Scan for the cell matching the given text and deliver its [x, y] coordinate at center. 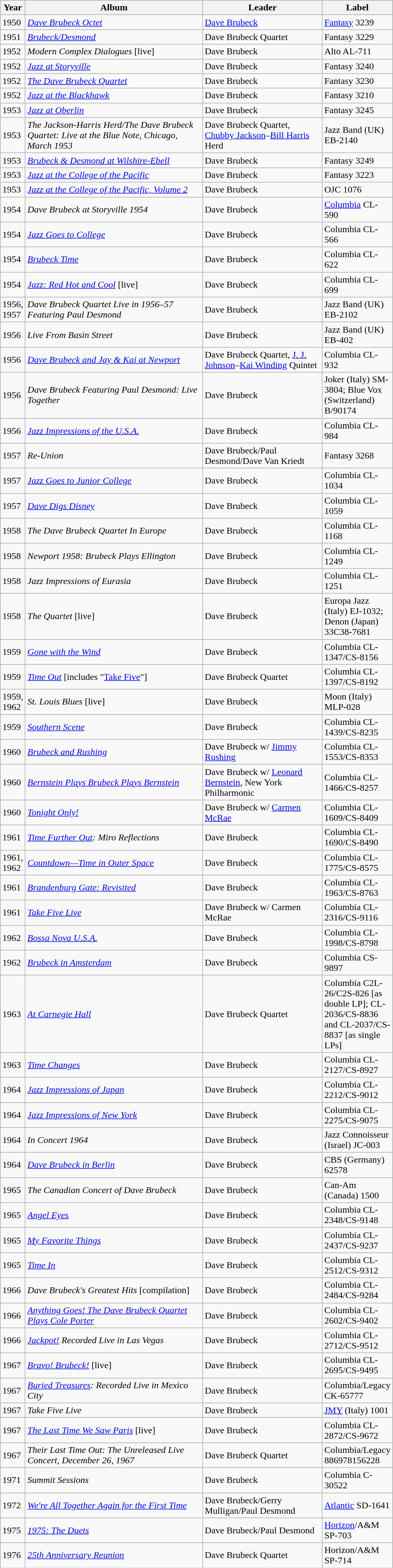
Dave Brubeck at Storyville 1954 [114, 209]
Columbia CL-2602/CS-9402 [358, 1315]
Jazz Band (UK) EB-2102 [358, 310]
Columbia CL-2127/CS-8927 [358, 1065]
Countdown—Time in Outer Space [114, 862]
Dave Brubeck and Jay & Kai at Newport [114, 360]
Angel Eyes [114, 1215]
Fantasy 3230 [358, 81]
Fantasy 3249 [358, 160]
Jazz Band (UK) EB-402 [358, 335]
Re-Union [114, 456]
Columbia/Legacy CK-65777 [358, 1391]
Fantasy 3240 [358, 66]
Their Last Time Out: The Unreleased Live Concert, December 26, 1967 [114, 1455]
Columbia CL-2712/CS-9512 [358, 1340]
Columbia CL-1251 [358, 581]
Columbia C2L-26/C2S-826 [as double LP]; CL-2036/CS-8836 and CL-2037/CS-8837 [as single LPs] [358, 1014]
Atlantic SD-1641 [358, 1505]
1961, 1962 [13, 862]
Jazz Impressions of New York [114, 1115]
At Carnegie Hall [114, 1014]
Buried Treasures: Recorded Live in Mexico City [114, 1391]
Time Further Out: Miro Reflections [114, 838]
Columbia CL-984 [358, 430]
Dave Digs Disney [114, 506]
Time Out [includes "Take Five"] [114, 677]
Time Changes [114, 1065]
Europa Jazz (Italy) EJ-1032; Denon (Japan) 33C38-7681 [358, 616]
Columbia CL-1998/CS-8798 [358, 938]
Dave Brubeck Quartet, J. J. Johnson–Kai Winding Quintet [262, 360]
Year [13, 8]
Columbia CL-1034 [358, 480]
Anything Goes! The Dave Brubeck Quartet Plays Cole Porter [114, 1315]
Label [358, 8]
Columbia CL-2275/CS-9075 [358, 1115]
Jazz at the College of the Pacific, Volume 2 [114, 189]
Columbia CL-1059 [358, 506]
Columbia C-30522 [358, 1480]
We're All Together Again for the First Time [114, 1505]
Columbia CL-1963/CS-8763 [358, 888]
Jazz Connoisseur (Israel) JC-003 [358, 1140]
Dave Brubeck/Gerry Mulligan/Paul Desmond [262, 1505]
Bossa Nova U.S.A. [114, 938]
Bernstein Plays Brubeck Plays Bernstein [114, 782]
Brubeck/Desmond [114, 37]
Columbia CL-2484/CS-9284 [358, 1290]
Tonight Only! [114, 812]
Columbia CL-1347/CS-8156 [358, 651]
Columbia CL-590 [358, 209]
Brubeck & Desmond at Wilshire-Ebell [114, 160]
Columbia CL-1439/CS-8235 [358, 727]
Moon (Italy) MLP-028 [358, 702]
Jazz Impressions of the U.S.A. [114, 430]
1956, 1957 [13, 310]
Dave Brubeck in Berlin [114, 1165]
Columbia CL-2437/CS-9237 [358, 1240]
Gone with the Wind [114, 651]
Dave Brubeck/Paul Desmond [262, 1531]
Dave Brubeck Quartet, Chubby Jackson–Bill Harris Herd [262, 135]
Columbia CL-1775/CS-8575 [358, 862]
Columbia CL-699 [358, 285]
Brubeck and Rushing [114, 752]
In Concert 1964 [114, 1140]
St. Louis Blues [live] [114, 702]
Dave Brubeck Octet [114, 22]
Columbia CL-2316/CS-9116 [358, 912]
Fantasy 3223 [358, 175]
Columbia CL-1690/CS-8490 [358, 838]
Fantasy 3239 [358, 22]
The Jackson-Harris Herd/The Dave Brubeck Quartet: Live at the Blue Note, Chicago, March 1953 [114, 135]
Fantasy 3268 [358, 456]
The Dave Brubeck Quartet [114, 81]
Jazz Impressions of Japan [114, 1089]
Horizon/A&M SP-703 [358, 1531]
Dave Brubeck Quartet Live in 1956–57 Featuring Paul Desmond [114, 310]
Brubeck in Amsterdam [114, 962]
Brandenburg Gate: Revisited [114, 888]
Columbia CL-2512/CS-9312 [358, 1265]
1951 [13, 37]
Columbia CL-1168 [358, 530]
Columbia CL-1466/CS-8257 [358, 782]
OJC 1076 [358, 189]
25th Anniversary Reunion [114, 1555]
1972 [13, 1505]
1959, 1962 [13, 702]
Time In [114, 1265]
Jackpot! Recorded Live in Las Vegas [114, 1340]
Columbia CS-9897 [358, 962]
Dave Brubeck's Greatest Hits [compilation] [114, 1290]
Columbia/Legacy 886978156228 [358, 1455]
Jazz at the Blackhawk [114, 95]
Dave Brubeck Featuring Paul Desmond: Live Together [114, 395]
Jazz Impressions of Eurasia [114, 581]
Jazz: Red Hot and Cool [live] [114, 285]
Columbia CL-1397/CS-8192 [358, 677]
Jazz at Storyville [114, 66]
The Canadian Concert of Dave Brubeck [114, 1190]
Joker (Italy) SM-3804; Blue Vox (Switzerland) B/90174 [358, 395]
The Quartet [live] [114, 616]
Dave Brubeck w/ Jimmy Rushing [262, 752]
1971 [13, 1480]
Dave Brubeck/Paul Desmond/Dave Van Kriedt [262, 456]
1975 [13, 1531]
Jazz at Oberlin [114, 110]
Leader [262, 8]
Summit Sessions [114, 1480]
Brubeck Time [114, 259]
Jazz at the College of the Pacific [114, 175]
Dave Brubeck w/ Leonard Bernstein, New York Philharmonic [262, 782]
Columbia CL-2695/CS-9495 [358, 1365]
1950 [13, 22]
Fantasy 3245 [358, 110]
Horizon/A&M SP-714 [358, 1555]
Columbia CL-2212/CS-9012 [358, 1089]
Bravo! Brubeck! [live] [114, 1365]
Columbia CL-1249 [358, 556]
Alto AL-711 [358, 52]
Fantasy 3210 [358, 95]
Newport 1958: Brubeck Plays Ellington [114, 556]
1975: The Duets [114, 1531]
CBS (Germany) 62578 [358, 1165]
Columbia CL-1553/CS-8353 [358, 752]
Columbia CL-2348/CS-9148 [358, 1215]
Modern Complex Dialogues [live] [114, 52]
Jazz Goes to College [114, 235]
The Last Time We Saw Paris [live] [114, 1430]
Columbia CL-1609/CS-8409 [358, 812]
Columbia CL-622 [358, 259]
Columbia CL-2872/CS-9672 [358, 1430]
Fantasy 3229 [358, 37]
Can-Am (Canada) 1500 [358, 1190]
Live From Basin Street [114, 335]
Southern Scene [114, 727]
Album [114, 8]
Jazz Band (UK) EB-2140 [358, 135]
JMY (Italy) 1001 [358, 1410]
Columbia CL-932 [358, 360]
My Favorite Things [114, 1240]
1976 [13, 1555]
The Dave Brubeck Quartet In Europe [114, 530]
Columbia CL-566 [358, 235]
Jazz Goes to Junior College [114, 480]
